Output the [X, Y] coordinate of the center of the cell containing the given text.  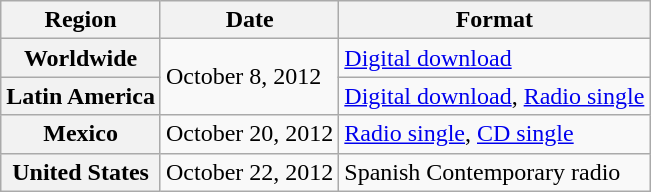
United States [81, 172]
October 8, 2012 [249, 77]
Format [494, 20]
Digital download, Radio single [494, 96]
Mexico [81, 134]
Region [81, 20]
October 22, 2012 [249, 172]
Radio single, CD single [494, 134]
Date [249, 20]
October 20, 2012 [249, 134]
Latin America [81, 96]
Digital download [494, 58]
Worldwide [81, 58]
Spanish Contemporary radio [494, 172]
